Output the (X, Y) coordinate of the center of the cell containing the given text.  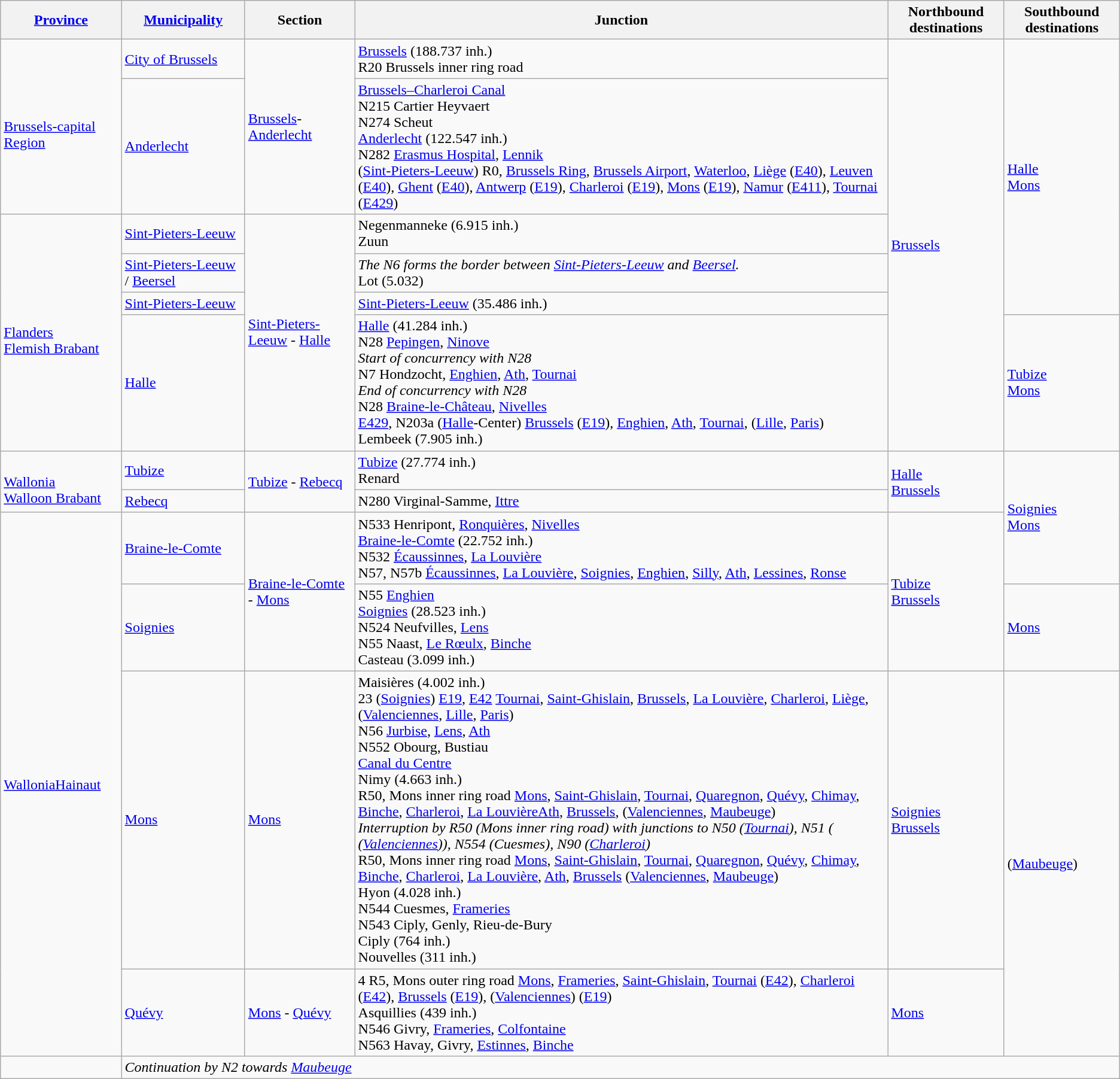
Junction (621, 20)
Sint-Pieters-Leeuw / Beersel (183, 273)
Brussels- Anderlecht (300, 127)
Braine-le-Comte - Mons (300, 591)
Tubize (27.774 inh.) Renard (621, 470)
WalloniaWalloon Brabant (61, 481)
FlandersFlemish Brabant (61, 333)
Rebecq (183, 501)
Continuation by N2 towards Maubeuge (620, 1068)
Section (300, 20)
Sint-Pieters-Leeuw - Halle (300, 333)
The N6 forms the border between Sint-Pieters-Leeuw and Beersel. Lot (5.032) (621, 273)
Brussels-capital Region (61, 127)
N55 Enghien Soignies (28.523 inh.) N524 Neufvilles, Lens N55 Naast, Le Rœulx, Binche Casteau (3.099 inh.) (621, 627)
TubizeMons (1061, 383)
Anderlecht (183, 146)
Northbound destinations (946, 20)
HalleBrussels (946, 481)
Tubize (183, 470)
Braine-le-Comte (183, 548)
TubizeBrussels (946, 591)
City of Brussels (183, 59)
SoigniesMons (1061, 517)
Quévy (183, 1012)
Brussels (946, 245)
Municipality (183, 20)
Mons - Quévy (300, 1012)
(Maubeuge) (1061, 863)
HalleMons (1061, 177)
SoigniesBrussels (946, 820)
Province (61, 20)
Southbound destinations (1061, 20)
Tubize - Rebecq (300, 481)
Halle (183, 383)
N280 Virginal-Samme, Ittre (621, 501)
Negenmanneke (6.915 inh.) Zuun (621, 233)
Soignies (183, 627)
WalloniaHainaut (61, 784)
Brussels (188.737 inh.) R20 Brussels inner ring road (621, 59)
Sint-Pieters-Leeuw (35.486 inh.) (621, 303)
